Extract the [X, Y] coordinate from the center of the cell holding the provided text.  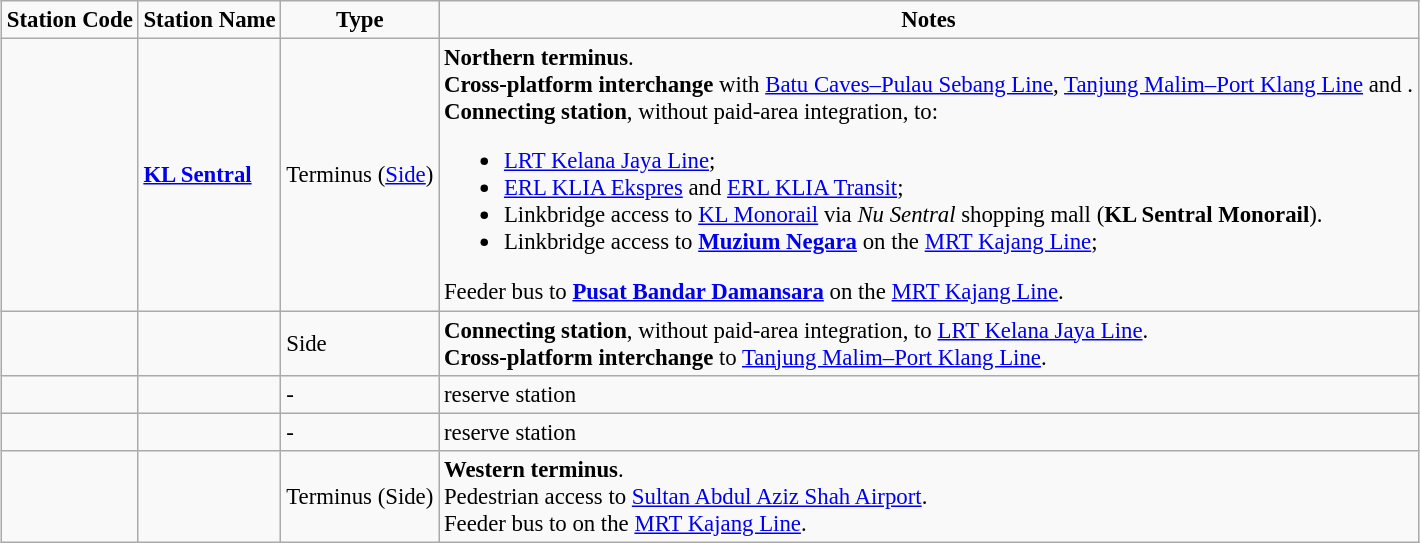
Western terminus.Pedestrian access to Sultan Abdul Aziz Shah Airport.Feeder bus to on the MRT Kajang Line. [929, 496]
Notes [929, 20]
Station Code [70, 20]
Connecting station, without paid-area integration, to LRT Kelana Jaya Line.Cross-platform interchange to Tanjung Malim–Port Klang Line. [929, 344]
Type [360, 20]
KL Sentral [210, 175]
Side [360, 344]
Station Name [210, 20]
